Locate the cell with the specified text and output its [x, y] center coordinate. 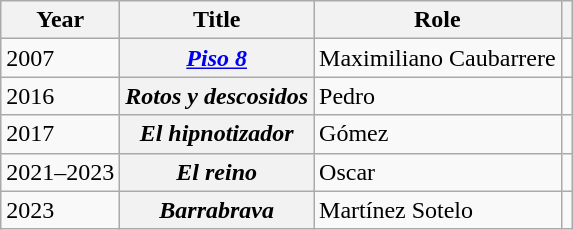
Barrabrava [217, 210]
2016 [60, 96]
Rotos y descosidos [217, 96]
Maximiliano Caubarrere [438, 58]
El hipnotizador [217, 134]
Pedro [438, 96]
El reino [217, 172]
Role [438, 20]
2007 [60, 58]
2017 [60, 134]
2023 [60, 210]
Year [60, 20]
Oscar [438, 172]
Title [217, 20]
2021–2023 [60, 172]
Martínez Sotelo [438, 210]
Piso 8 [217, 58]
Gómez [438, 134]
